For the text-containing cell, return its midpoint in (x, y) coordinate format. 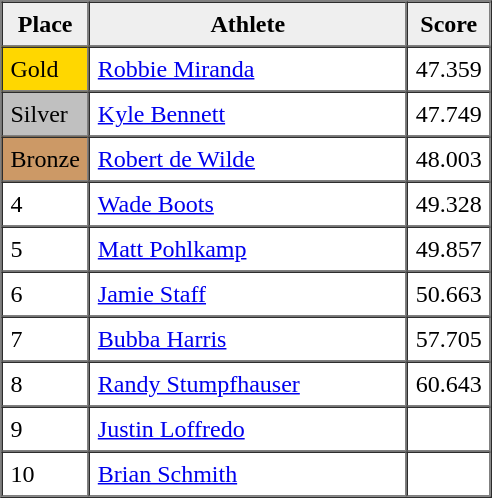
Silver (46, 114)
5 (46, 248)
Robert de Wilde (248, 158)
10 (46, 474)
Score (449, 24)
Gold (46, 68)
Kyle Bennett (248, 114)
7 (46, 338)
8 (46, 384)
Place (46, 24)
Randy Stumpfhauser (248, 384)
4 (46, 204)
Brian Schmith (248, 474)
Robbie Miranda (248, 68)
Matt Pohlkamp (248, 248)
49.328 (449, 204)
49.857 (449, 248)
6 (46, 294)
47.749 (449, 114)
Bronze (46, 158)
Wade Boots (248, 204)
48.003 (449, 158)
Athlete (248, 24)
57.705 (449, 338)
50.663 (449, 294)
9 (46, 428)
Jamie Staff (248, 294)
Bubba Harris (248, 338)
47.359 (449, 68)
Justin Loffredo (248, 428)
60.643 (449, 384)
